Return the [X, Y] coordinate for the center point of the cell that contains the specified text.  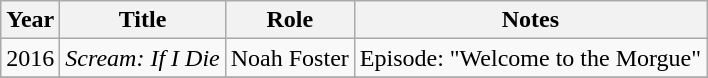
Episode: "Welcome to the Morgue" [530, 58]
2016 [30, 58]
Year [30, 20]
Title [142, 20]
Role [290, 20]
Scream: If I Die [142, 58]
Notes [530, 20]
Noah Foster [290, 58]
